Output the (x, y) coordinate of the center of the cell containing the given text.  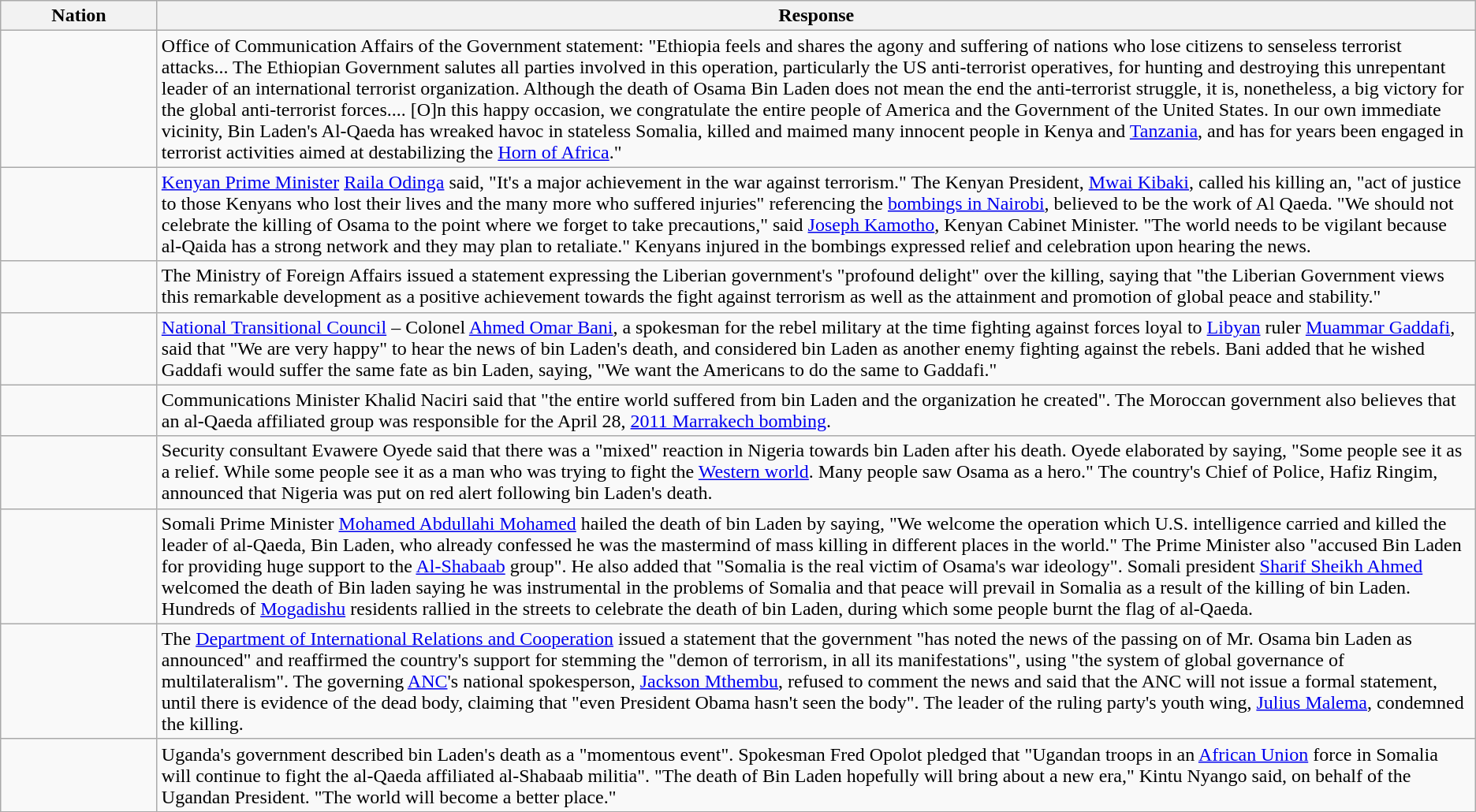
Response (816, 16)
Nation (79, 16)
